Pinpoint the cell where the given text exists, returning its [X, Y] midpoint coordinate. 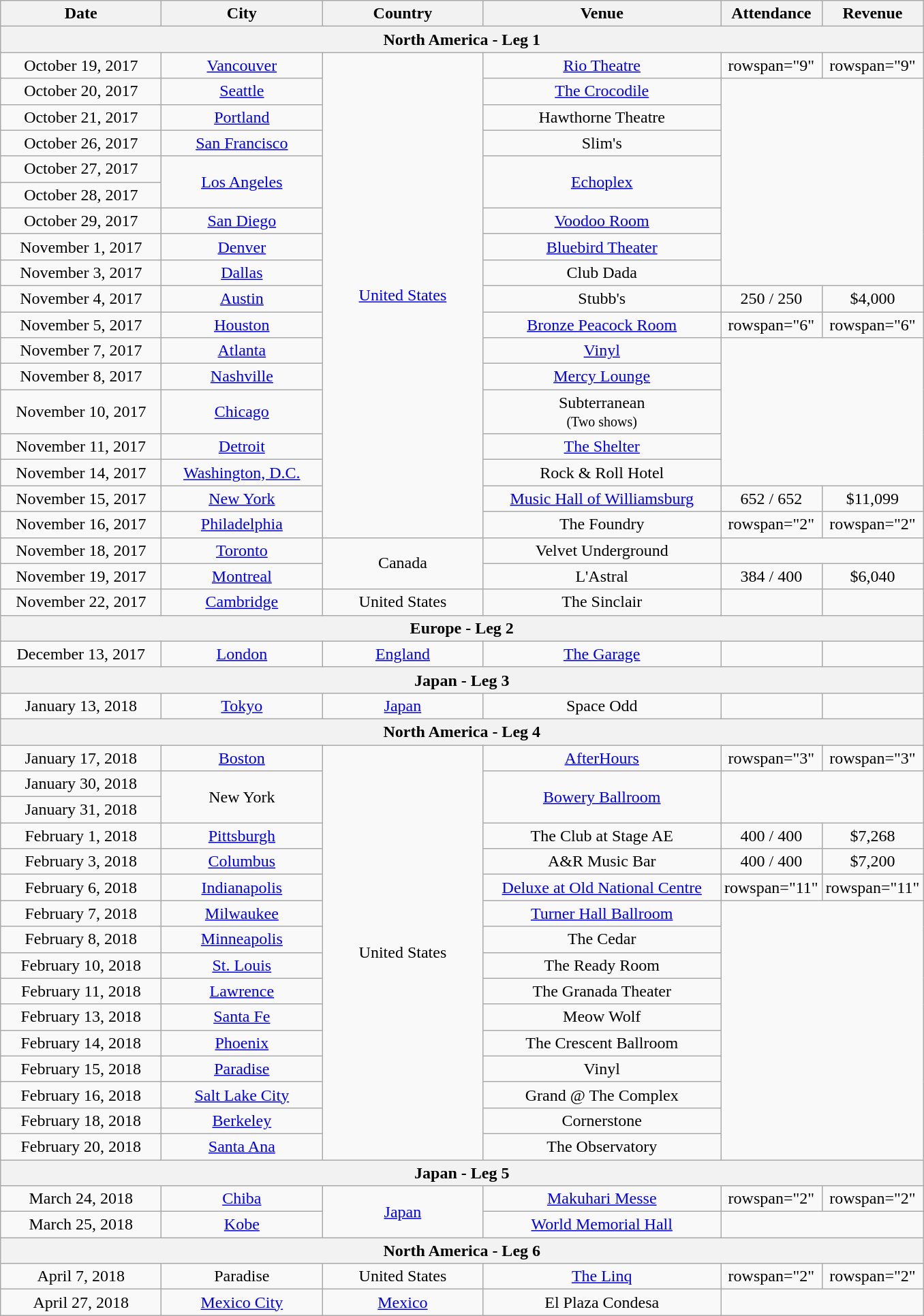
250 / 250 [771, 298]
The Linq [602, 1276]
$7,200 [872, 862]
October 21, 2017 [81, 117]
Indianapolis [242, 888]
February 1, 2018 [81, 836]
Santa Fe [242, 1017]
Minneapolis [242, 939]
$4,000 [872, 298]
Philadelphia [242, 524]
384 / 400 [771, 576]
Portland [242, 117]
Velvet Underground [602, 550]
World Memorial Hall [602, 1225]
Cambridge [242, 602]
The Crocodile [602, 91]
February 10, 2018 [81, 965]
November 3, 2017 [81, 272]
November 14, 2017 [81, 473]
January 13, 2018 [81, 706]
Dallas [242, 272]
Bluebird Theater [602, 247]
Boston [242, 758]
Voodoo Room [602, 221]
February 3, 2018 [81, 862]
February 18, 2018 [81, 1121]
North America - Leg 1 [462, 40]
October 28, 2017 [81, 195]
February 8, 2018 [81, 939]
Tokyo [242, 706]
England [403, 654]
Makuhari Messe [602, 1199]
Club Dada [602, 272]
San Diego [242, 221]
Bronze Peacock Room [602, 325]
Salt Lake City [242, 1095]
Austin [242, 298]
November 22, 2017 [81, 602]
The Foundry [602, 524]
Santa Ana [242, 1146]
Bowery Ballroom [602, 797]
Canada [403, 563]
The Granada Theater [602, 991]
North America - Leg 6 [462, 1251]
The Ready Room [602, 965]
Turner Hall Ballroom [602, 913]
Pittsburgh [242, 836]
November 18, 2017 [81, 550]
Chiba [242, 1199]
February 11, 2018 [81, 991]
$6,040 [872, 576]
February 16, 2018 [81, 1095]
Chicago [242, 411]
Attendance [771, 14]
February 15, 2018 [81, 1069]
Grand @ The Complex [602, 1095]
El Plaza Condesa [602, 1302]
November 11, 2017 [81, 447]
Columbus [242, 862]
Washington, D.C. [242, 473]
The Club at Stage AE [602, 836]
The Sinclair [602, 602]
November 8, 2017 [81, 377]
The Crescent Ballroom [602, 1043]
Japan - Leg 5 [462, 1172]
Stubb's [602, 298]
The Observatory [602, 1146]
Cornerstone [602, 1121]
The Cedar [602, 939]
February 13, 2018 [81, 1017]
The Shelter [602, 447]
February 7, 2018 [81, 913]
November 16, 2017 [81, 524]
Revenue [872, 14]
April 7, 2018 [81, 1276]
March 25, 2018 [81, 1225]
January 17, 2018 [81, 758]
Japan - Leg 3 [462, 680]
$11,099 [872, 499]
Berkeley [242, 1121]
Toronto [242, 550]
January 30, 2018 [81, 784]
Hawthorne Theatre [602, 117]
October 27, 2017 [81, 169]
Los Angeles [242, 182]
March 24, 2018 [81, 1199]
Echoplex [602, 182]
Rio Theatre [602, 65]
Meow Wolf [602, 1017]
Space Odd [602, 706]
Detroit [242, 447]
$7,268 [872, 836]
North America - Leg 4 [462, 732]
November 15, 2017 [81, 499]
Deluxe at Old National Centre [602, 888]
Lawrence [242, 991]
October 26, 2017 [81, 143]
October 20, 2017 [81, 91]
February 20, 2018 [81, 1146]
October 19, 2017 [81, 65]
The Garage [602, 654]
November 5, 2017 [81, 325]
Milwaukee [242, 913]
November 4, 2017 [81, 298]
Mercy Lounge [602, 377]
Vancouver [242, 65]
Montreal [242, 576]
St. Louis [242, 965]
Subterranean(Two shows) [602, 411]
October 29, 2017 [81, 221]
April 27, 2018 [81, 1302]
Date [81, 14]
Mexico [403, 1302]
Denver [242, 247]
Houston [242, 325]
Nashville [242, 377]
Mexico City [242, 1302]
Music Hall of Williamsburg [602, 499]
November 1, 2017 [81, 247]
Kobe [242, 1225]
November 7, 2017 [81, 351]
November 10, 2017 [81, 411]
652 / 652 [771, 499]
A&R Music Bar [602, 862]
Country [403, 14]
Phoenix [242, 1043]
Atlanta [242, 351]
Seattle [242, 91]
November 19, 2017 [81, 576]
London [242, 654]
Europe - Leg 2 [462, 628]
Slim's [602, 143]
Venue [602, 14]
AfterHours [602, 758]
January 31, 2018 [81, 810]
February 14, 2018 [81, 1043]
December 13, 2017 [81, 654]
L'Astral [602, 576]
San Francisco [242, 143]
Rock & Roll Hotel [602, 473]
February 6, 2018 [81, 888]
City [242, 14]
